Determine the [x, y] coordinate at the center of the cell enclosing the given text.  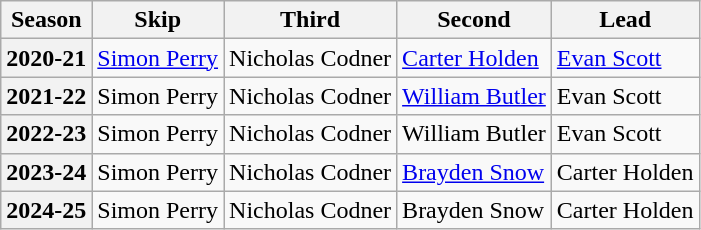
2020-21 [46, 58]
Lead [625, 20]
Season [46, 20]
2022-23 [46, 134]
2023-24 [46, 172]
2024-25 [46, 210]
Skip [158, 20]
Second [474, 20]
2021-22 [46, 96]
Third [310, 20]
